Return [X, Y] of the center of cell containing provided text 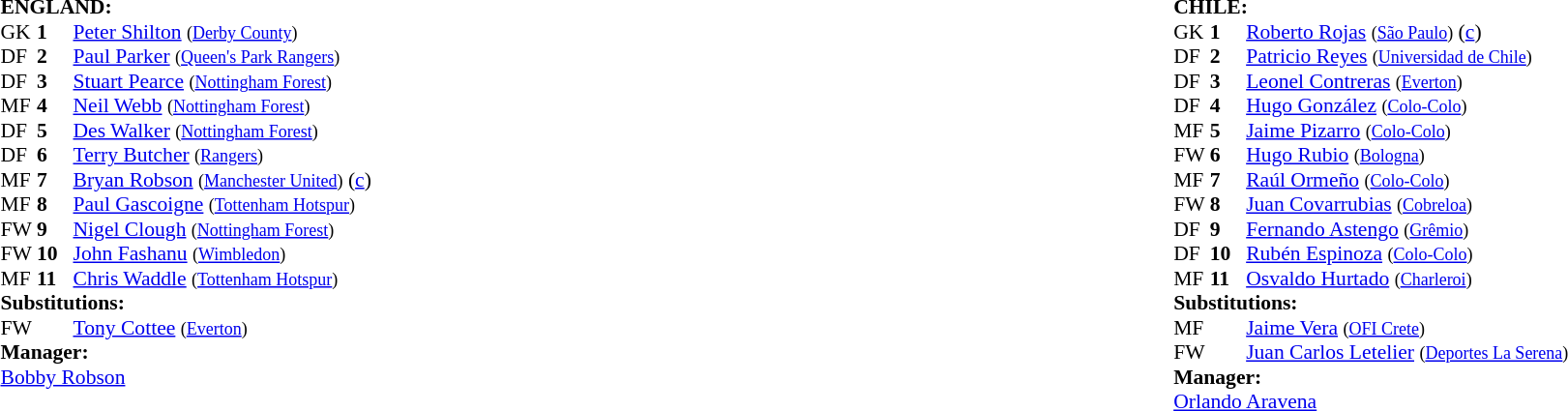
Osvaldo Hurtado (Charleroi) [1406, 279]
Stuart Pearce (Nottingham Forest) [222, 81]
Paul Gascoigne (Tottenham Hotspur) [222, 204]
Bryan Robson (Manchester United) (c) [222, 180]
Bobby Robson [186, 377]
Terry Butcher (Rangers) [222, 156]
Paul Parker (Queen's Park Rangers) [222, 57]
Raúl Ormeño (Colo-Colo) [1406, 180]
John Fashanu (Wimbledon) [222, 254]
Hugo González (Colo-Colo) [1406, 105]
Tony Cottee (Everton) [222, 328]
Juan Covarrubias (Cobreloa) [1406, 204]
Leonel Contreras (Everton) [1406, 81]
Hugo Rubio (Bologna) [1406, 156]
Patricio Reyes (Universidad de Chile) [1406, 57]
Des Walker (Nottingham Forest) [222, 131]
Rubén Espinoza (Colo-Colo) [1406, 254]
Jaime Pizarro (Colo-Colo) [1406, 131]
Neil Webb (Nottingham Forest) [222, 105]
Nigel Clough (Nottingham Forest) [222, 229]
Juan Carlos Letelier (Deportes La Serena) [1406, 353]
Jaime Vera (OFI Crete) [1406, 328]
Peter Shilton (Derby County) [222, 32]
Chris Waddle (Tottenham Hotspur) [222, 279]
Fernando Astengo (Grêmio) [1406, 229]
Roberto Rojas (São Paulo) (c) [1406, 32]
